Search for the cell housing the specified text and yield its [x, y] center coordinate. 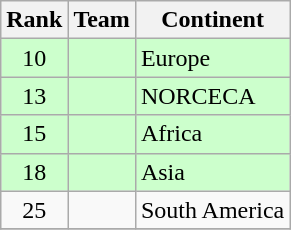
Continent [212, 20]
15 [34, 134]
25 [34, 210]
South America [212, 210]
Europe [212, 58]
Africa [212, 134]
13 [34, 96]
NORCECA [212, 96]
Asia [212, 172]
Rank [34, 20]
Team [102, 20]
18 [34, 172]
10 [34, 58]
